Scan for the cell matching the given text and deliver its (x, y) coordinate at center. 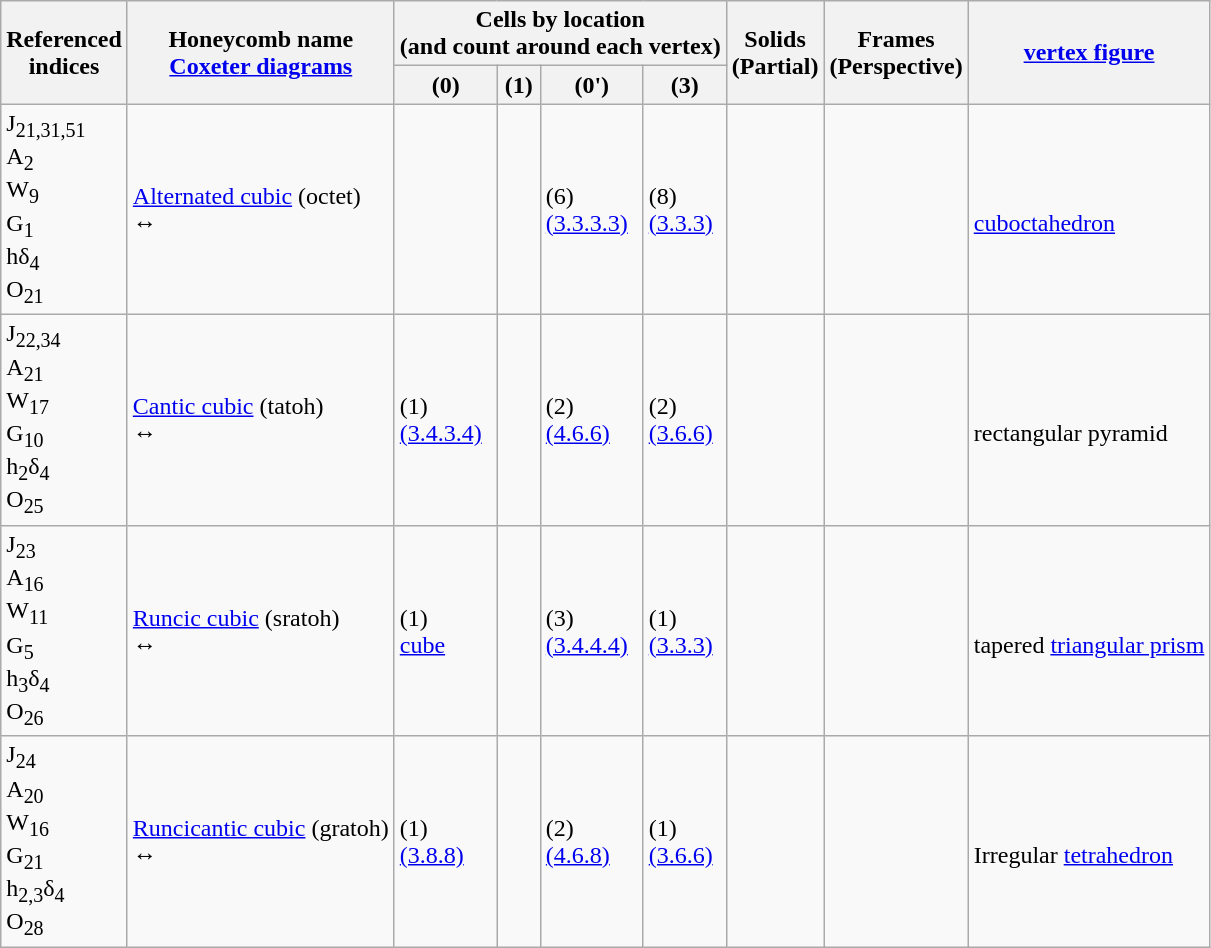
Irregular tetrahedron (1089, 842)
J23A16W11G5h3δ4O26 (64, 630)
(1)(3.4.3.4) (446, 420)
(2)(4.6.8) (592, 842)
(2)(4.6.6) (592, 420)
vertex figure (1089, 52)
rectangular pyramid (1089, 420)
Solids(Partial) (775, 52)
J24A20W16G21h2,3δ4O28 (64, 842)
Runcicantic cubic (gratoh) ↔ (260, 842)
(0') (592, 85)
Honeycomb nameCoxeter diagrams (260, 52)
J22,34A21W17G10h2δ4O25 (64, 420)
tapered triangular prism (1089, 630)
Frames(Perspective) (896, 52)
Alternated cubic (octet) ↔ (260, 210)
(1)(3.3.3) (684, 630)
(1) (518, 85)
(2)(3.6.6) (684, 420)
(0) (446, 85)
(3)(3.4.4.4) (592, 630)
(6)(3.3.3.3) (592, 210)
Cantic cubic (tatoh) ↔ (260, 420)
J21,31,51A2W9G1hδ4O21 (64, 210)
(1)cube (446, 630)
(1)(3.8.8) (446, 842)
Referencedindices (64, 52)
(1)(3.6.6) (684, 842)
(3) (684, 85)
Runcic cubic (sratoh) ↔ (260, 630)
cuboctahedron (1089, 210)
(8)(3.3.3) (684, 210)
Cells by location(and count around each vertex) (560, 34)
